Return (x, y) of the center of cell containing provided text 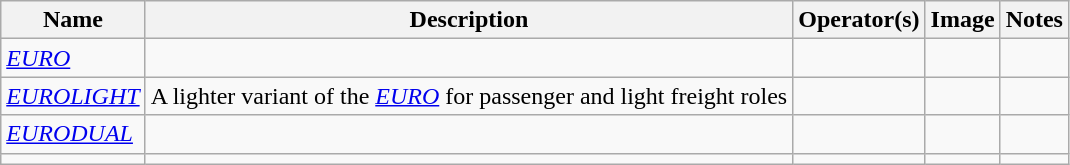
EURO (73, 58)
A lighter variant of the EURO for passenger and light freight roles (469, 96)
Image (962, 20)
EURODUAL (73, 134)
Notes (1034, 20)
Name (73, 20)
Description (469, 20)
EUROLIGHT (73, 96)
Operator(s) (859, 20)
